Determine the [X, Y] coordinate at the center of the cell enclosing the given text.  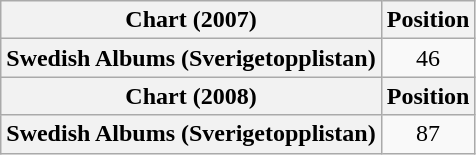
46 [428, 58]
87 [428, 134]
Chart (2007) [191, 20]
Chart (2008) [191, 96]
